Pinpoint the cell where the given text exists, returning its [X, Y] midpoint coordinate. 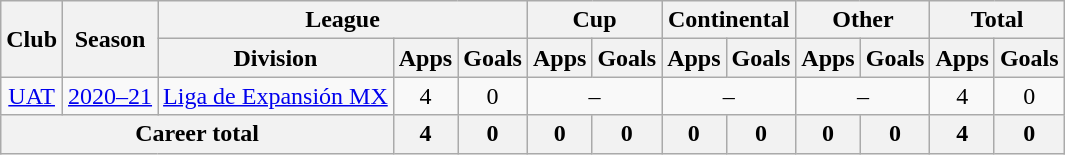
UAT [32, 96]
2020–21 [110, 96]
Club [32, 39]
Career total [198, 134]
Season [110, 39]
Division [276, 58]
League [343, 20]
Cup [594, 20]
Continental [729, 20]
Other [863, 20]
Total [997, 20]
Liga de Expansión MX [276, 96]
